Detect which cell encompasses the target text, then output its [X, Y] center coordinate. 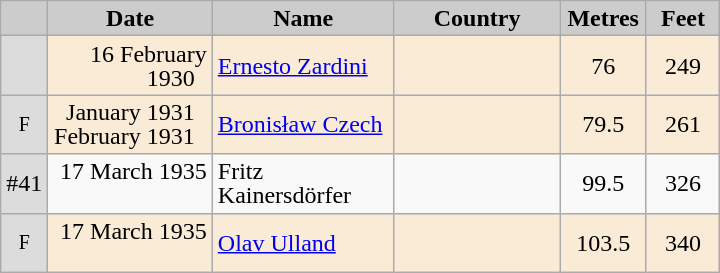
249 [683, 66]
Olav Ulland [303, 242]
79.5 [603, 124]
Fritz Kainersdörfer [303, 184]
Bronisław Czech [303, 124]
261 [683, 124]
Date [130, 18]
16 February 1930 [130, 66]
340 [683, 242]
103.5 [603, 242]
Country [477, 18]
99.5 [603, 184]
January 1931 February 1931 [130, 124]
326 [683, 184]
76 [603, 66]
Metres [603, 18]
Name [303, 18]
#41 [24, 184]
Ernesto Zardini [303, 66]
Feet [683, 18]
